From the cell containing the given text, extract its center point as [X, Y] coordinate. 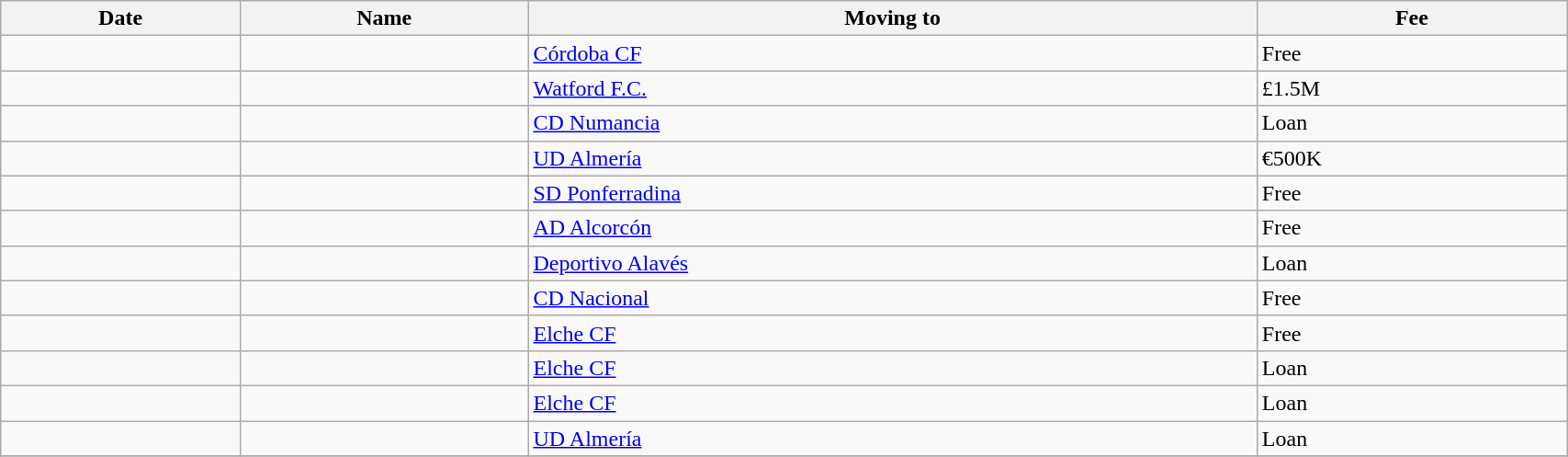
SD Ponferradina [893, 193]
Deportivo Alavés [893, 263]
CD Numancia [893, 123]
Córdoba CF [893, 53]
Name [384, 18]
£1.5M [1411, 88]
Date [121, 18]
€500K [1411, 158]
Fee [1411, 18]
Moving to [893, 18]
Watford F.C. [893, 88]
AD Alcorcón [893, 228]
CD Nacional [893, 298]
